For the text-containing cell, return its midpoint in (x, y) coordinate format. 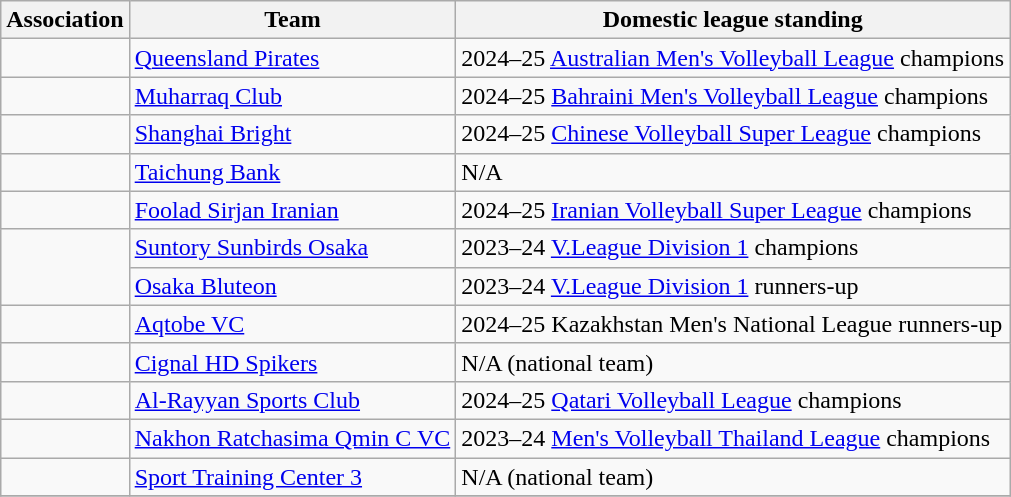
N/A (733, 172)
Muharraq Club (292, 96)
2024–25 Bahraini Men's Volleyball League champions (733, 96)
Association (65, 20)
Sport Training Center 3 (292, 477)
Cignal HD Spikers (292, 362)
2024–25 Qatari Volleyball League champions (733, 400)
2024–25 Chinese Volleyball Super League champions (733, 134)
Foolad Sirjan Iranian (292, 210)
Team (292, 20)
Nakhon Ratchasima Qmin C VC (292, 438)
Aqtobe VC (292, 324)
Domestic league standing (733, 20)
Queensland Pirates (292, 58)
2024–25 Iranian Volleyball Super League champions (733, 210)
2023–24 V.League Division 1 champions (733, 248)
Al-Rayyan Sports Club (292, 400)
2024–25 Kazakhstan Men's National League runners-up (733, 324)
Suntory Sunbirds Osaka (292, 248)
Osaka Bluteon (292, 286)
Taichung Bank (292, 172)
2024–25 Australian Men's Volleyball League champions (733, 58)
2023–24 Men's Volleyball Thailand League champions (733, 438)
Shanghai Bright (292, 134)
2023–24 V.League Division 1 runners-up (733, 286)
